Pinpoint the cell where the given text exists, returning its (x, y) midpoint coordinate. 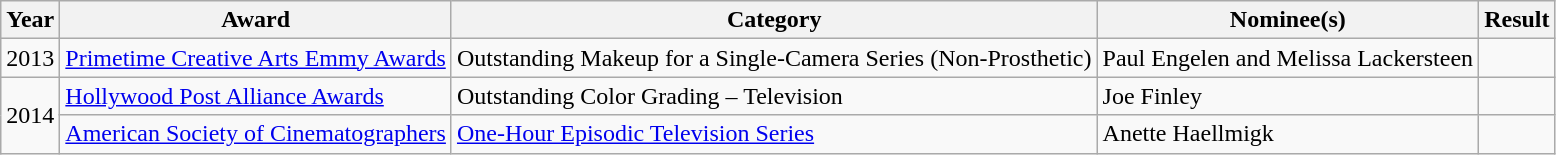
Award (256, 20)
Hollywood Post Alliance Awards (256, 96)
2014 (30, 115)
Anette Haellmigk (1288, 134)
One-Hour Episodic Television Series (774, 134)
Paul Engelen and Melissa Lackersteen (1288, 58)
Outstanding Color Grading – Television (774, 96)
2013 (30, 58)
Year (30, 20)
Joe Finley (1288, 96)
Outstanding Makeup for a Single-Camera Series (Non-Prosthetic) (774, 58)
Nominee(s) (1288, 20)
Primetime Creative Arts Emmy Awards (256, 58)
American Society of Cinematographers (256, 134)
Category (774, 20)
Result (1517, 20)
